From the cell containing the given text, extract its center point as (x, y) coordinate. 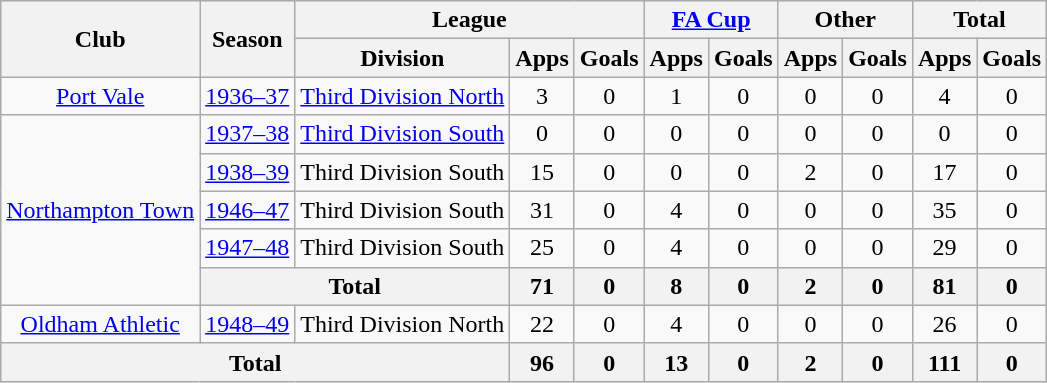
71 (542, 286)
81 (944, 286)
8 (676, 286)
FA Cup (711, 20)
35 (944, 210)
1946–47 (248, 210)
3 (542, 96)
22 (542, 324)
96 (542, 362)
League (470, 20)
Northampton Town (100, 210)
Division (402, 58)
29 (944, 248)
13 (676, 362)
1947–48 (248, 248)
Oldham Athletic (100, 324)
15 (542, 172)
Season (248, 39)
1937–38 (248, 134)
31 (542, 210)
1936–37 (248, 96)
1948–49 (248, 324)
111 (944, 362)
Club (100, 39)
17 (944, 172)
25 (542, 248)
1 (676, 96)
1938–39 (248, 172)
Port Vale (100, 96)
Other (845, 20)
26 (944, 324)
